Scan for the cell matching the given text and deliver its (x, y) coordinate at center. 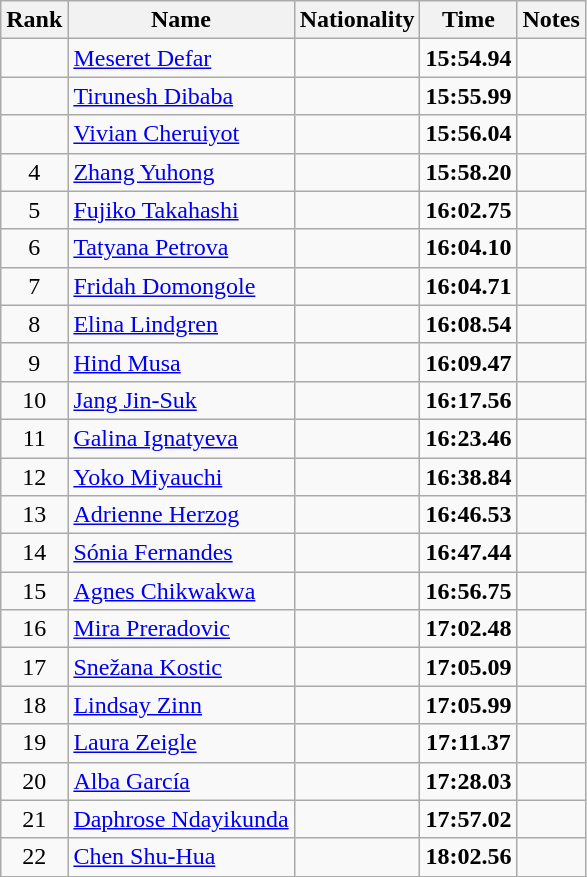
Hind Musa (181, 362)
16:08.54 (468, 324)
16:46.53 (468, 515)
14 (34, 553)
Fridah Domongole (181, 286)
5 (34, 210)
16:56.75 (468, 591)
Tatyana Petrova (181, 248)
Agnes Chikwakwa (181, 591)
10 (34, 400)
15 (34, 591)
19 (34, 743)
16:04.10 (468, 248)
16:47.44 (468, 553)
17:28.03 (468, 781)
16:38.84 (468, 477)
4 (34, 172)
Fujiko Takahashi (181, 210)
Time (468, 20)
20 (34, 781)
Daphrose Ndayikunda (181, 819)
17:05.09 (468, 667)
Elina Lindgren (181, 324)
Alba García (181, 781)
17 (34, 667)
17:57.02 (468, 819)
Sónia Fernandes (181, 553)
15:54.94 (468, 58)
15:55.99 (468, 96)
11 (34, 438)
Name (181, 20)
Laura Zeigle (181, 743)
15:58.20 (468, 172)
Meseret Defar (181, 58)
21 (34, 819)
15:56.04 (468, 134)
6 (34, 248)
Tirunesh Dibaba (181, 96)
Vivian Cheruiyot (181, 134)
16 (34, 629)
Galina Ignatyeva (181, 438)
17:05.99 (468, 705)
13 (34, 515)
Zhang Yuhong (181, 172)
16:04.71 (468, 286)
Jang Jin-Suk (181, 400)
8 (34, 324)
16:02.75 (468, 210)
17:02.48 (468, 629)
Mira Preradovic (181, 629)
16:17.56 (468, 400)
Adrienne Herzog (181, 515)
Notes (551, 20)
Nationality (357, 20)
12 (34, 477)
16:09.47 (468, 362)
18:02.56 (468, 857)
Chen Shu-Hua (181, 857)
18 (34, 705)
22 (34, 857)
17:11.37 (468, 743)
Rank (34, 20)
Yoko Miyauchi (181, 477)
Snežana Kostic (181, 667)
Lindsay Zinn (181, 705)
9 (34, 362)
16:23.46 (468, 438)
7 (34, 286)
